Extract the (X, Y) coordinate from the center of the cell holding the provided text.  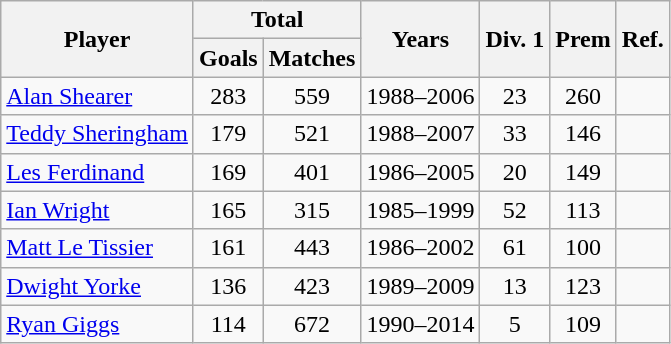
Goals (228, 58)
114 (228, 324)
Ref. (642, 39)
146 (584, 134)
401 (312, 172)
260 (584, 96)
179 (228, 134)
Ian Wright (98, 210)
Ryan Giggs (98, 324)
1990–2014 (420, 324)
Years (420, 39)
672 (312, 324)
443 (312, 248)
1985–1999 (420, 210)
123 (584, 286)
169 (228, 172)
5 (515, 324)
1988–2006 (420, 96)
23 (515, 96)
100 (584, 248)
Matches (312, 58)
1986–2005 (420, 172)
521 (312, 134)
1986–2002 (420, 248)
161 (228, 248)
Les Ferdinand (98, 172)
Matt Le Tissier (98, 248)
423 (312, 286)
Prem (584, 39)
315 (312, 210)
1989–2009 (420, 286)
113 (584, 210)
109 (584, 324)
Dwight Yorke (98, 286)
Total (276, 20)
52 (515, 210)
20 (515, 172)
Player (98, 39)
33 (515, 134)
165 (228, 210)
1988–2007 (420, 134)
136 (228, 286)
Teddy Sheringham (98, 134)
61 (515, 248)
283 (228, 96)
559 (312, 96)
149 (584, 172)
13 (515, 286)
Alan Shearer (98, 96)
Div. 1 (515, 39)
